From the cell containing the given text, extract its center point as (X, Y) coordinate. 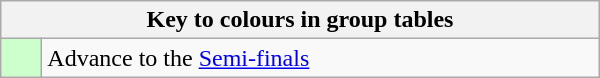
Advance to the Semi-finals (320, 58)
Key to colours in group tables (300, 20)
